Locate the cell with the specified text and output its [x, y] center coordinate. 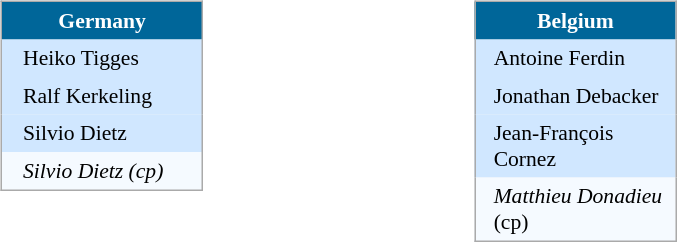
Jean-François Cornez [582, 146]
Ralf Kerkeling [110, 96]
Silvio Dietz (cp) [110, 171]
Belgium [576, 20]
Jonathan Debacker [582, 96]
Germany [102, 20]
Antoine Ferdin [582, 59]
Silvio Dietz [110, 133]
Matthieu Donadieu (cp) [582, 210]
Heiko Tigges [110, 59]
